Detect which cell encompasses the target text, then output its (X, Y) center coordinate. 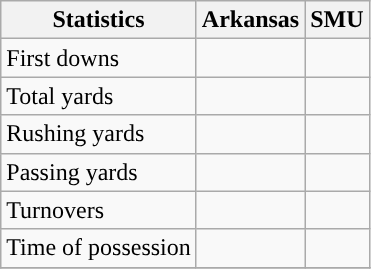
Turnovers (99, 210)
Total yards (99, 96)
First downs (99, 58)
Arkansas (250, 20)
SMU (337, 20)
Time of possession (99, 248)
Statistics (99, 20)
Passing yards (99, 172)
Rushing yards (99, 134)
